From the cell containing the given text, extract its center point as (X, Y) coordinate. 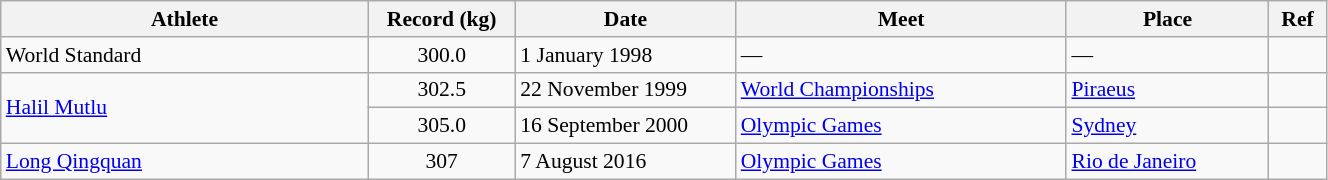
World Championships (902, 90)
Halil Mutlu (184, 108)
Rio de Janeiro (1167, 162)
305.0 (442, 126)
Sydney (1167, 126)
300.0 (442, 55)
Athlete (184, 19)
Piraeus (1167, 90)
22 November 1999 (625, 90)
Long Qingquan (184, 162)
Date (625, 19)
7 August 2016 (625, 162)
16 September 2000 (625, 126)
World Standard (184, 55)
307 (442, 162)
Record (kg) (442, 19)
302.5 (442, 90)
Meet (902, 19)
Place (1167, 19)
Ref (1298, 19)
1 January 1998 (625, 55)
